Determine the (x, y) coordinate at the center of the cell enclosing the given text.  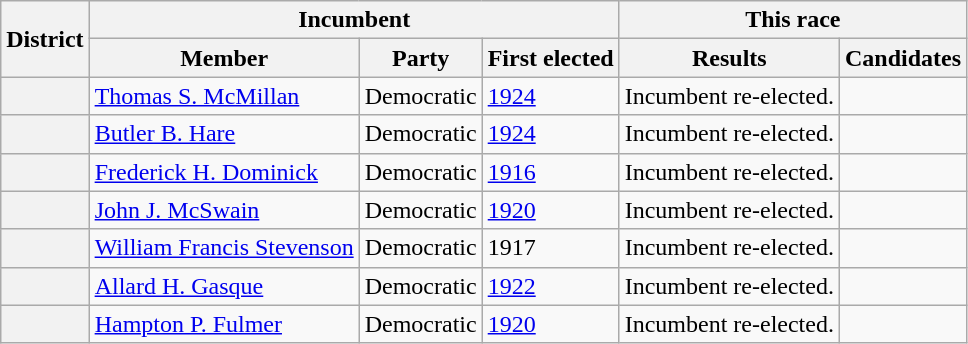
Hampton P. Fulmer (224, 324)
Incumbent (354, 20)
1916 (550, 172)
Candidates (902, 58)
District (45, 39)
Member (224, 58)
William Francis Stevenson (224, 248)
Frederick H. Dominick (224, 172)
1922 (550, 286)
Results (729, 58)
Allard H. Gasque (224, 286)
Party (420, 58)
This race (792, 20)
First elected (550, 58)
John J. McSwain (224, 210)
Thomas S. McMillan (224, 96)
Butler B. Hare (224, 134)
1917 (550, 248)
